Locate the cell with the specified text and output its [x, y] center coordinate. 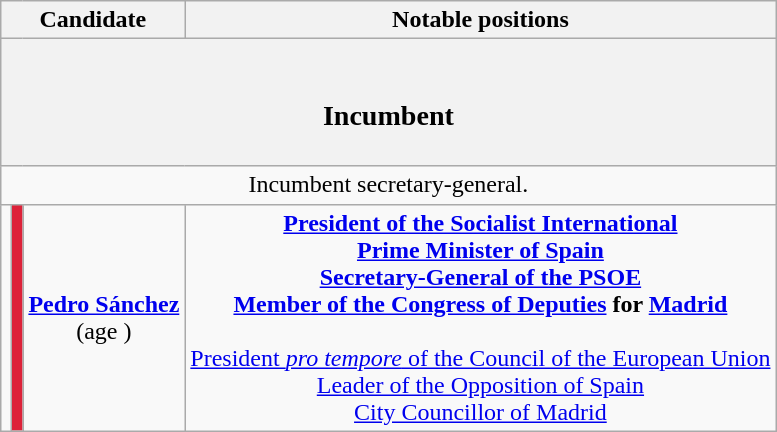
Incumbent [388, 102]
Candidate [93, 20]
Incumbent secretary-general. [388, 185]
Pedro Sánchez(age ) [104, 318]
Notable positions [480, 20]
